For the text-containing cell, return its midpoint in [x, y] coordinate format. 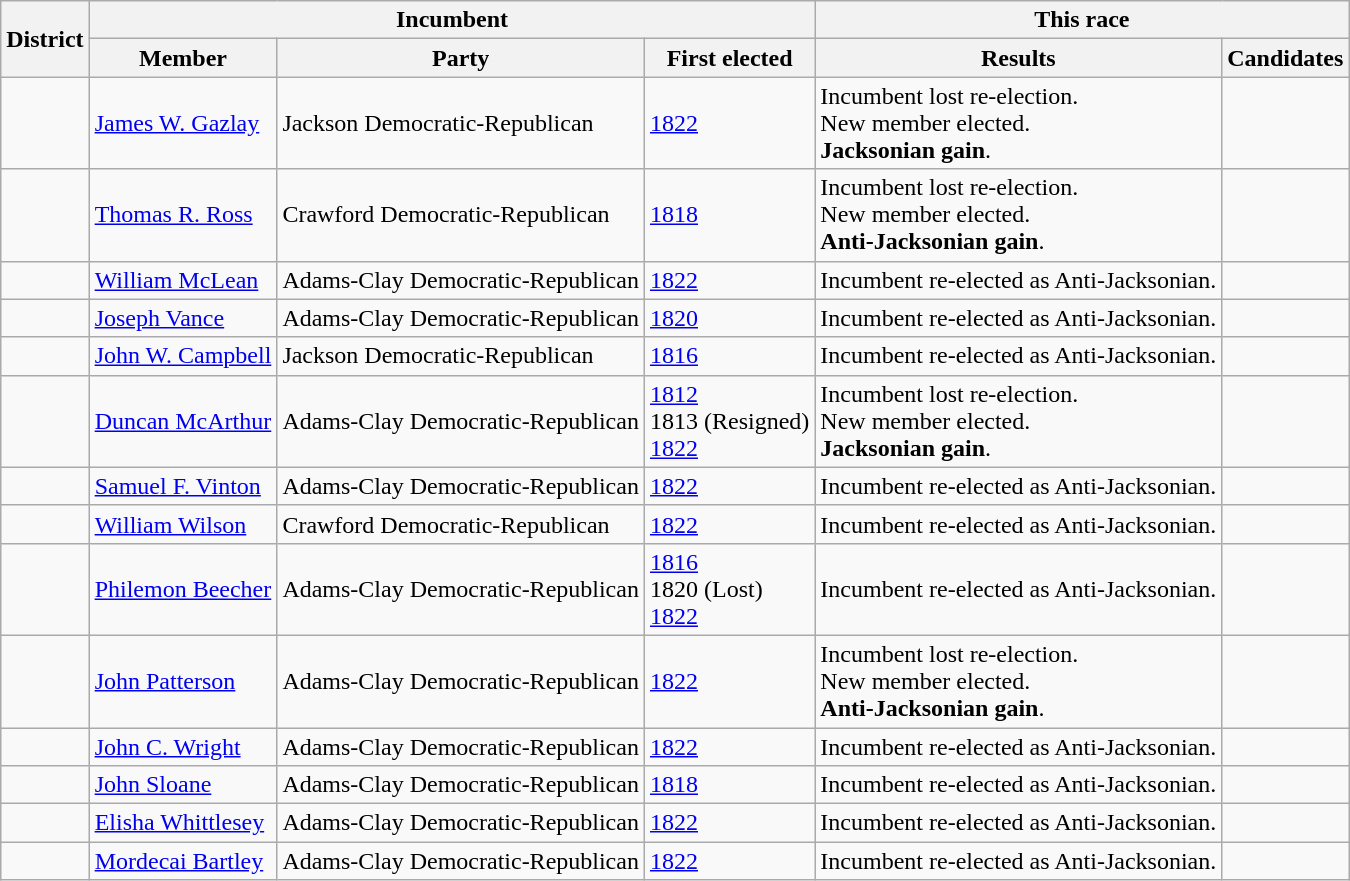
Results [1018, 58]
John Sloane [183, 785]
Member [183, 58]
Duncan McArthur [183, 421]
This race [1082, 20]
18121813 (Resigned)1822 [729, 421]
1820 [729, 318]
William Wilson [183, 524]
Mordecai Bartley [183, 861]
District [45, 39]
1816 [729, 356]
18161820 (Lost)1822 [729, 589]
Samuel F. Vinton [183, 486]
John Patterson [183, 681]
William McLean [183, 280]
Candidates [1286, 58]
John W. Campbell [183, 356]
Philemon Beecher [183, 589]
John C. Wright [183, 747]
Elisha Whittlesey [183, 823]
Party [461, 58]
Joseph Vance [183, 318]
James W. Gazlay [183, 123]
Incumbent [452, 20]
First elected [729, 58]
Thomas R. Ross [183, 215]
